Output the [X, Y] coordinate of the center of the cell containing the given text.  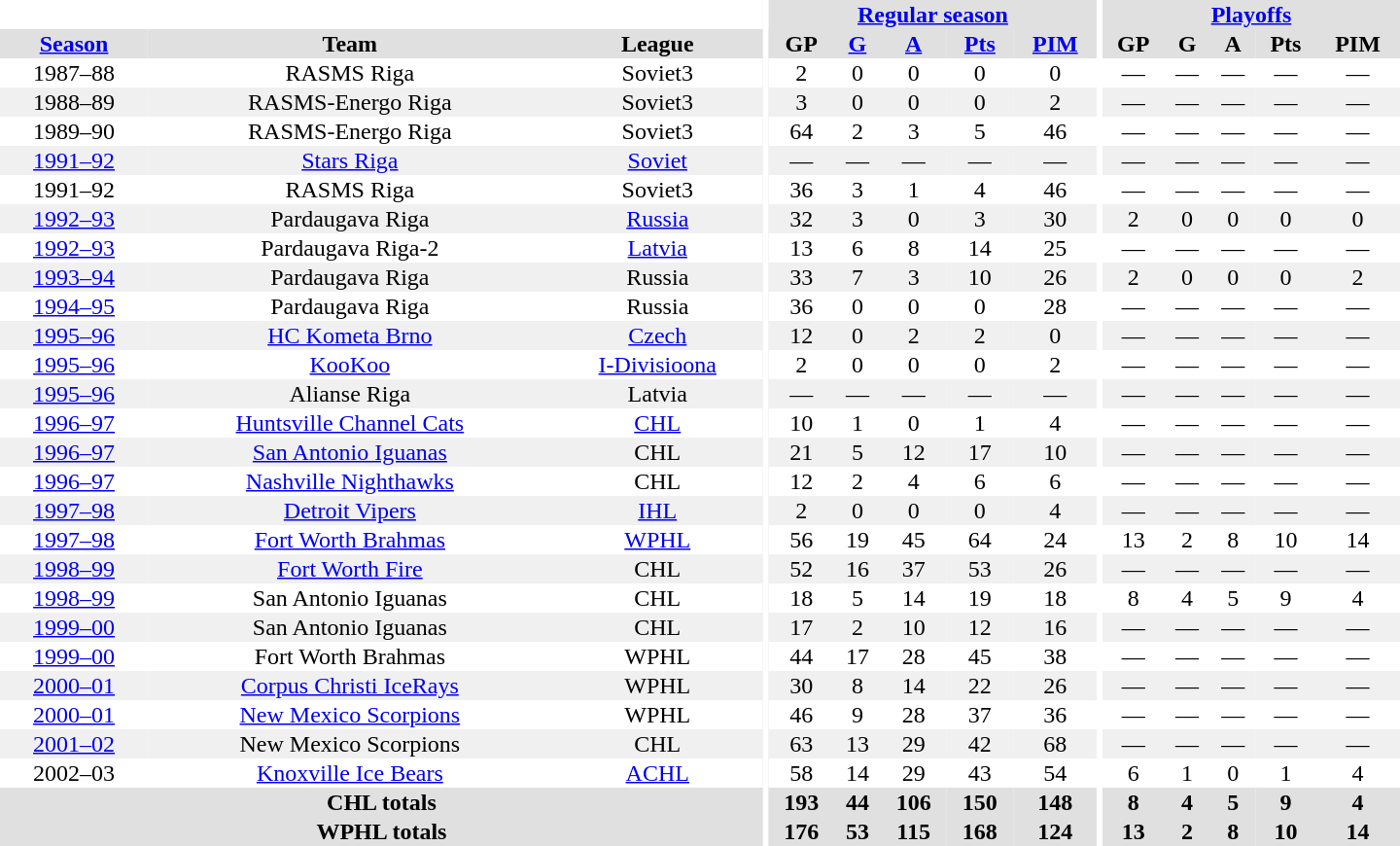
43 [980, 773]
WPHL totals [381, 831]
168 [980, 831]
Fort Worth Fire [350, 569]
42 [980, 744]
CHL totals [381, 802]
1987–88 [74, 73]
Knoxville Ice Bears [350, 773]
124 [1056, 831]
21 [801, 452]
32 [801, 219]
Pardaugava Riga-2 [350, 248]
7 [857, 277]
193 [801, 802]
1993–94 [74, 277]
24 [1056, 540]
1989–90 [74, 131]
1988–89 [74, 102]
IHL [657, 511]
Team [350, 44]
KooKoo [350, 365]
2002–03 [74, 773]
Playoffs [1251, 15]
1994–95 [74, 306]
176 [801, 831]
ACHL [657, 773]
33 [801, 277]
2001–02 [74, 744]
Regular season [933, 15]
Stars Riga [350, 160]
Detroit Vipers [350, 511]
25 [1056, 248]
56 [801, 540]
Czech [657, 335]
Alianse Riga [350, 394]
Nashville Nighthawks [350, 481]
38 [1056, 656]
Season [74, 44]
HC Kometa Brno [350, 335]
54 [1056, 773]
Huntsville Channel Cats [350, 423]
106 [914, 802]
150 [980, 802]
63 [801, 744]
52 [801, 569]
Soviet [657, 160]
148 [1056, 802]
League [657, 44]
22 [980, 686]
I-Divisioona [657, 365]
68 [1056, 744]
Corpus Christi IceRays [350, 686]
58 [801, 773]
115 [914, 831]
